For the text-containing cell, return its midpoint in [X, Y] coordinate format. 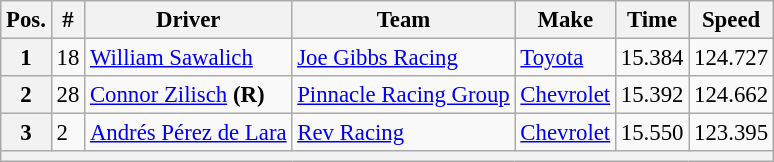
28 [68, 95]
Speed [732, 20]
Driver [188, 20]
Toyota [565, 58]
124.727 [732, 58]
Make [565, 20]
Rev Racing [404, 133]
# [68, 20]
Connor Zilisch (R) [188, 95]
18 [68, 58]
Andrés Pérez de Lara [188, 133]
15.550 [652, 133]
Pinnacle Racing Group [404, 95]
Joe Gibbs Racing [404, 58]
Pos. [26, 20]
123.395 [732, 133]
Time [652, 20]
124.662 [732, 95]
William Sawalich [188, 58]
Team [404, 20]
15.384 [652, 58]
15.392 [652, 95]
1 [26, 58]
3 [26, 133]
